Locate the cell with the specified text and output its (x, y) center coordinate. 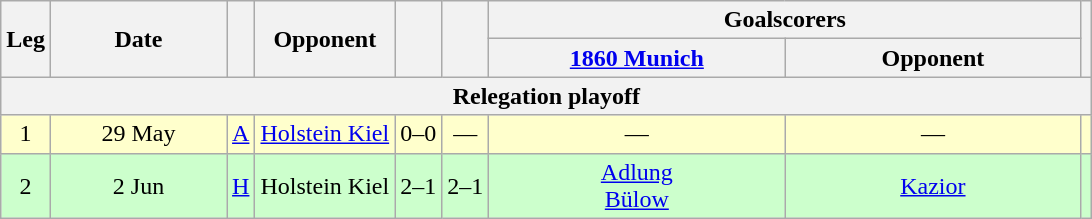
Relegation playoff (546, 96)
A (241, 134)
2 Jun (138, 186)
H (241, 186)
Date (138, 39)
0–0 (418, 134)
Goalscorers (785, 20)
2 (26, 186)
Kazior (933, 186)
1 (26, 134)
Adlung Bülow (637, 186)
1860 Munich (637, 58)
Leg (26, 39)
29 May (138, 134)
